Determine the (x, y) coordinate at the center of the cell enclosing the given text.  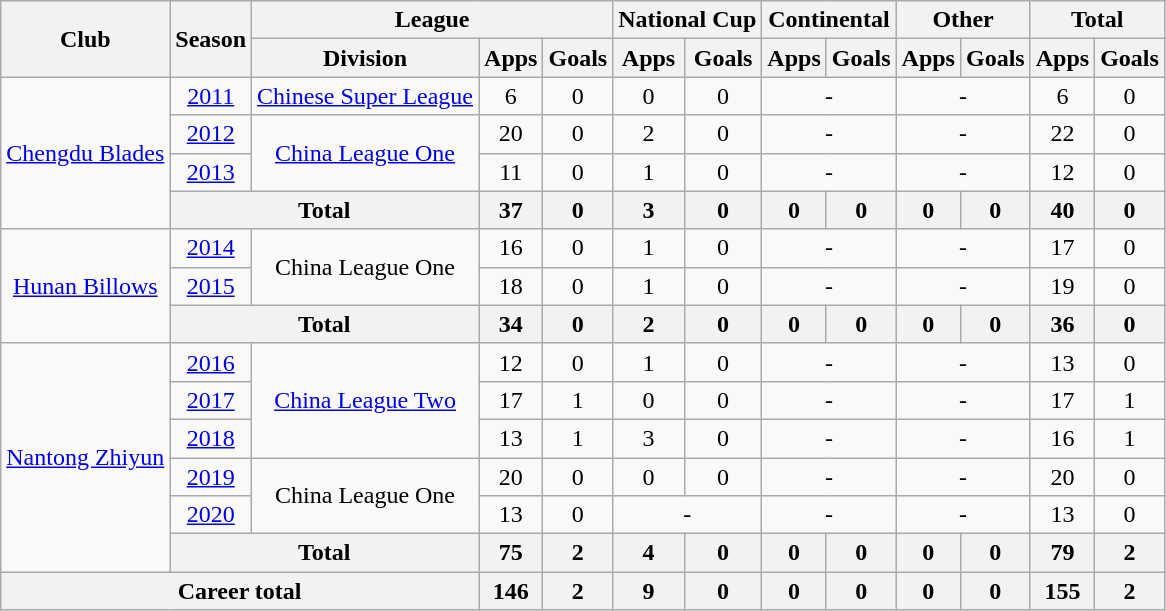
75 (511, 553)
146 (511, 591)
22 (1062, 134)
National Cup (688, 20)
League (432, 20)
18 (511, 286)
2016 (211, 362)
34 (511, 324)
4 (649, 553)
36 (1062, 324)
79 (1062, 553)
40 (1062, 210)
Continental (829, 20)
Career total (240, 591)
2020 (211, 515)
2011 (211, 96)
2013 (211, 172)
Hunan Billows (86, 286)
11 (511, 172)
Season (211, 39)
China League Two (366, 400)
Chinese Super League (366, 96)
2018 (211, 438)
155 (1062, 591)
Chengdu Blades (86, 153)
19 (1062, 286)
37 (511, 210)
Division (366, 58)
Nantong Zhiyun (86, 457)
Other (963, 20)
2014 (211, 248)
2015 (211, 286)
2012 (211, 134)
9 (649, 591)
2019 (211, 477)
2017 (211, 400)
Club (86, 39)
